Scan for the cell matching the given text and deliver its (x, y) coordinate at center. 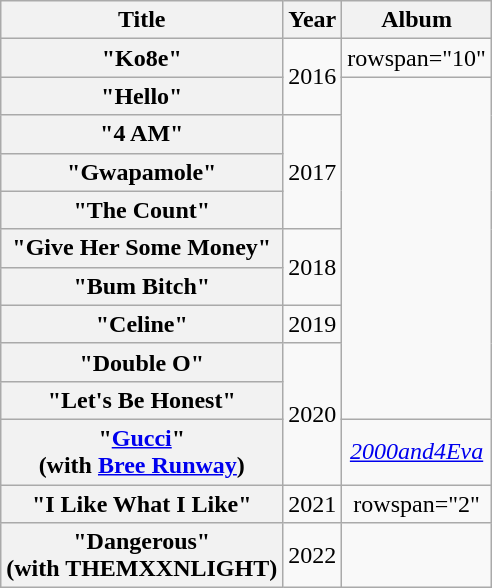
Year (312, 20)
"Hello" (142, 96)
"Give Her Some Money" (142, 248)
"Gucci" (with Bree Runway) (142, 452)
Title (142, 20)
2020 (312, 414)
Album (417, 20)
2019 (312, 324)
2022 (312, 556)
2017 (312, 172)
"Let's Be Honest" (142, 400)
"Celine" (142, 324)
rowspan="10" (417, 58)
2018 (312, 267)
"Gwapamole" (142, 172)
2000and4Eva (417, 452)
"Double O" (142, 362)
rowspan="2" (417, 503)
2016 (312, 77)
"Bum Bitch" (142, 286)
"4 AM" (142, 134)
"Dangerous" (with THEMXXNLIGHT) (142, 556)
2021 (312, 503)
"The Count" (142, 210)
"Ko8e" (142, 58)
"I Like What I Like" (142, 503)
